For the text-containing cell, return its midpoint in (X, Y) coordinate format. 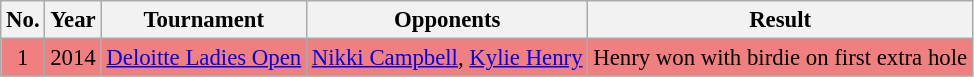
Result (780, 20)
Opponents (446, 20)
Henry won with birdie on first extra hole (780, 58)
Year (73, 20)
Nikki Campbell, Kylie Henry (446, 58)
2014 (73, 58)
No. (23, 20)
1 (23, 58)
Tournament (204, 20)
Deloitte Ladies Open (204, 58)
